Output the (X, Y) coordinate of the center of the cell containing the given text.  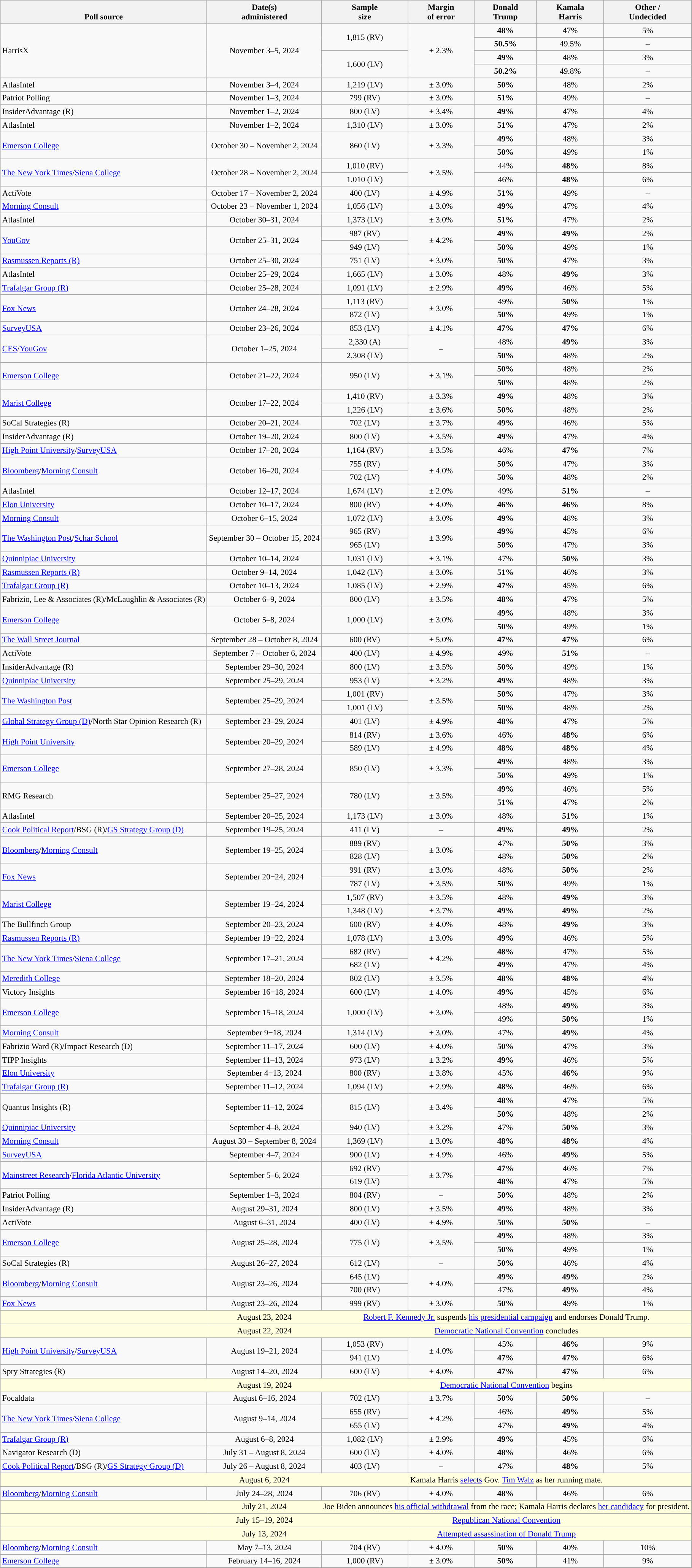
September 4–7, 2024 (264, 1155)
682 (LV) (365, 965)
900 (LV) (365, 1155)
September 5–6, 2024 (264, 1175)
September 23–29, 2024 (264, 721)
1,219 (LV) (365, 85)
August 30 – September 8, 2024 (264, 1141)
411 (LV) (365, 830)
Fabrizio Ward (R)/Impact Research (D) (104, 1046)
Poll source (104, 12)
October 23 − November 1, 2024 (264, 206)
October 25–31, 2024 (264, 240)
October 17–20, 2024 (264, 451)
Republican National Convention (506, 1520)
August 14–20, 2024 (264, 1371)
50.5% (505, 44)
1,078 (LV) (365, 938)
1,410 (RV) (365, 396)
September 30 – October 15, 2024 (264, 538)
September 11–13, 2024 (264, 1060)
Global Strategy Group (D)/North Star Opinion Research (R) (104, 721)
700 (RV) (365, 1290)
± 5.0% (441, 640)
CES/YouGov (104, 349)
± 3.9% (441, 538)
1,226 (LV) (365, 410)
± 3.8% (441, 1073)
The Wall Street Journal (104, 640)
1,369 (LV) (365, 1141)
± 2.0% (441, 491)
1,091 (LV) (365, 288)
889 (RV) (365, 843)
973 (LV) (365, 1060)
November 3–5, 2024 (264, 51)
September 19−22, 2024 (264, 938)
1,314 (LV) (365, 1033)
645 (LV) (365, 1277)
787 (LV) (365, 884)
780 (LV) (365, 795)
1,310 (LV) (365, 125)
September 15–18, 2024 (264, 1012)
49.8% (570, 71)
1,094 (LV) (365, 1087)
Democratic National Convention begins (506, 1385)
619 (LV) (365, 1182)
July 21, 2024 (264, 1507)
965 (RV) (365, 532)
Joe Biden announces his official withdrawal from the race; Kamala Harris declares her candidacy for president. (506, 1507)
1,053 (RV) (365, 1344)
May 7–13, 2024 (264, 1547)
September 20−24, 2024 (264, 877)
589 (LV) (365, 748)
872 (LV) (365, 315)
999 (RV) (365, 1304)
692 (RV) (365, 1168)
TIPP Insights (104, 1060)
1,010 (LV) (365, 179)
704 (RV) (365, 1547)
Navigator Research (D) (104, 1453)
949 (LV) (365, 247)
751 (LV) (365, 261)
September 28 – October 8, 2024 (264, 640)
1,085 (LV) (365, 586)
± 4.1% (441, 329)
Date(s)administered (264, 12)
August 6–16, 2024 (264, 1398)
1,042 (LV) (365, 572)
August 6, 2024 (264, 1480)
October 1–25, 2024 (264, 349)
September 20–23, 2024 (264, 925)
October 25–29, 2024 (264, 275)
The Bullfinch Group (104, 925)
1,056 (LV) (365, 206)
October 30 – November 2, 2024 (264, 145)
September 20–25, 2024 (264, 816)
KamalaHarris (570, 12)
2,308 (LV) (365, 355)
July 26 – August 8, 2024 (264, 1466)
775 (LV) (365, 1243)
815 (LV) (365, 1107)
September 7 – October 6, 2024 (264, 654)
1,815 (RV) (365, 37)
1,173 (LV) (365, 816)
September 27–28, 2024 (264, 769)
October 19–20, 2024 (264, 437)
HarrisX (104, 51)
October 23–26, 2024 (264, 329)
941 (LV) (365, 1358)
November 3–4, 2024 (264, 85)
The Washington Post (104, 701)
August 26–27, 2024 (264, 1263)
10% (648, 1547)
October 25–30, 2024 (264, 261)
1,001 (RV) (365, 694)
October 10–13, 2024 (264, 586)
1,665 (LV) (365, 275)
860 (LV) (365, 145)
940 (LV) (365, 1128)
1,164 (RV) (365, 451)
655 (LV) (365, 1426)
802 (LV) (365, 979)
987 (RV) (365, 234)
1,001 (LV) (365, 708)
950 (LV) (365, 376)
41% (570, 1561)
August 19–21, 2024 (264, 1351)
September 25–27, 2024 (264, 795)
Mainstreet Research/Florida Atlantic University (104, 1175)
August 22, 2024 (264, 1331)
814 (RV) (365, 735)
Attempted assassination of Donald Trump (506, 1534)
Fabrizio, Lee & Associates (R)/McLaughlin & Associates (R) (104, 600)
403 (LV) (365, 1466)
October 30–31, 2024 (264, 220)
± 2.3% (441, 51)
September 20–29, 2024 (264, 741)
Victory Insights (104, 992)
September 4−13, 2024 (264, 1073)
August 19, 2024 (264, 1385)
October 12–17, 2024 (264, 491)
July 24–28, 2024 (264, 1493)
965 (LV) (365, 545)
October 24–28, 2024 (264, 308)
Democratic National Convention concludes (506, 1331)
DonaldTrump (505, 12)
August 6–31, 2024 (264, 1222)
1,031 (LV) (365, 559)
44% (505, 166)
804 (RV) (365, 1195)
Kamala Harris selects Gov. Tim Walz as her running mate. (506, 1480)
September 4–8, 2024 (264, 1128)
September 9−18, 2024 (264, 1033)
991 (RV) (365, 870)
1,072 (LV) (365, 518)
August 9–14, 2024 (264, 1419)
1,600 (LV) (365, 65)
799 (RV) (365, 98)
August 29–31, 2024 (264, 1209)
1,373 (LV) (365, 220)
Quantus Insights (R) (104, 1107)
853 (LV) (365, 329)
401 (LV) (365, 721)
September 1–3, 2024 (264, 1195)
October 21–22, 2024 (264, 376)
October 28 – November 2, 2024 (264, 173)
2,330 (A) (365, 342)
October 9–14, 2024 (264, 572)
October 6−15, 2024 (264, 518)
828 (LV) (365, 857)
November 1–3, 2024 (264, 98)
October 20–21, 2024 (264, 423)
1,348 (LV) (365, 911)
July 13, 2024 (264, 1534)
October 25–28, 2024 (264, 288)
Samplesize (365, 12)
September 11–17, 2024 (264, 1046)
40% (570, 1547)
October 17 – November 2, 2024 (264, 193)
August 6–8, 2024 (264, 1439)
655 (RV) (365, 1412)
1,507 (RV) (365, 897)
612 (LV) (365, 1263)
1,674 (LV) (365, 491)
YouGov (104, 240)
1,082 (LV) (365, 1439)
July 15–19, 2024 (264, 1520)
October 16–20, 2024 (264, 471)
49.5% (570, 44)
September 16−18, 2024 (264, 992)
1,000 (RV) (365, 1561)
Other /Undecided (648, 12)
Meredith College (104, 979)
October 10–14, 2024 (264, 559)
September 29–30, 2024 (264, 667)
953 (LV) (365, 681)
Spry Strategies (R) (104, 1371)
August 25–28, 2024 (264, 1243)
The Washington Post/Schar School (104, 538)
October 6–9, 2024 (264, 600)
1,010 (RV) (365, 166)
September 17–21, 2024 (264, 958)
October 5–8, 2024 (264, 620)
50.2% (505, 71)
Marginof error (441, 12)
RMG Research (104, 795)
September 19−24, 2024 (264, 904)
Focaldata (104, 1398)
August 23, 2024 (264, 1317)
October 10–17, 2024 (264, 505)
850 (LV) (365, 769)
High Point University (104, 741)
October 17–22, 2024 (264, 403)
755 (RV) (365, 464)
September 18−20, 2024 (264, 979)
682 (RV) (365, 952)
July 31 – August 8, 2024 (264, 1453)
February 14–16, 2024 (264, 1561)
706 (RV) (365, 1493)
1,113 (RV) (365, 302)
Robert F. Kennedy Jr. suspends his presidential campaign and endorses Donald Trump. (506, 1317)
